Pinpoint the cell where the given text exists, returning its [X, Y] midpoint coordinate. 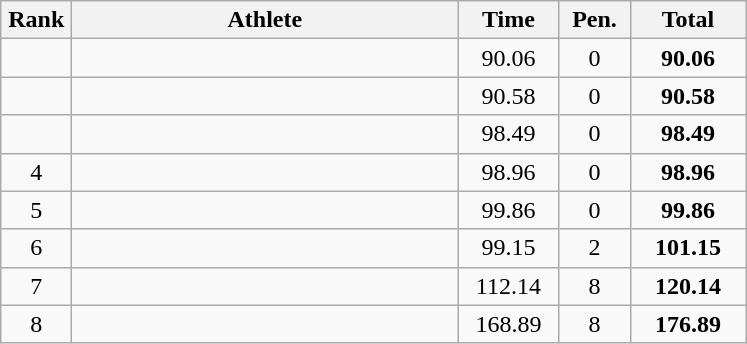
120.14 [688, 286]
176.89 [688, 324]
99.15 [508, 248]
5 [36, 210]
101.15 [688, 248]
Rank [36, 20]
112.14 [508, 286]
Pen. [594, 20]
Time [508, 20]
6 [36, 248]
Athlete [265, 20]
Total [688, 20]
168.89 [508, 324]
7 [36, 286]
4 [36, 172]
2 [594, 248]
